Search for the cell housing the specified text and yield its (x, y) center coordinate. 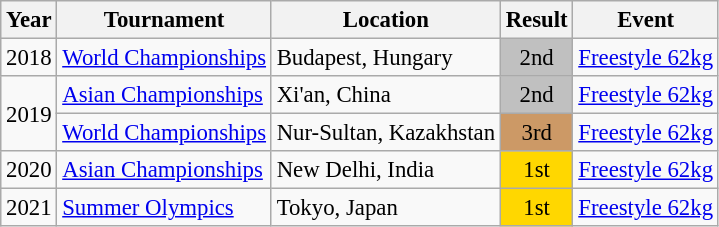
Summer Olympics (164, 208)
2018 (29, 58)
Xi'an, China (386, 95)
Location (386, 20)
2019 (29, 114)
Result (536, 20)
Tokyo, Japan (386, 208)
3rd (536, 133)
2020 (29, 170)
Tournament (164, 20)
Nur-Sultan, Kazakhstan (386, 133)
New Delhi, India (386, 170)
Year (29, 20)
Budapest, Hungary (386, 58)
2021 (29, 208)
Event (646, 20)
